Provide the (X, Y) coordinate of the cell's center where the given text is located.  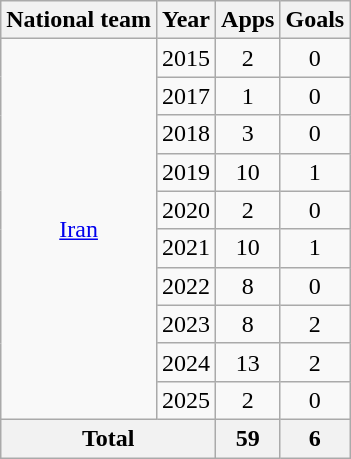
13 (248, 362)
2020 (186, 210)
6 (315, 438)
Iran (79, 230)
Goals (315, 20)
National team (79, 20)
59 (248, 438)
3 (248, 134)
2024 (186, 362)
2025 (186, 400)
2021 (186, 248)
Total (108, 438)
2023 (186, 324)
Apps (248, 20)
2022 (186, 286)
Year (186, 20)
2015 (186, 58)
2017 (186, 96)
2019 (186, 172)
2018 (186, 134)
